Determine the (x, y) coordinate at the center of the cell enclosing the given text.  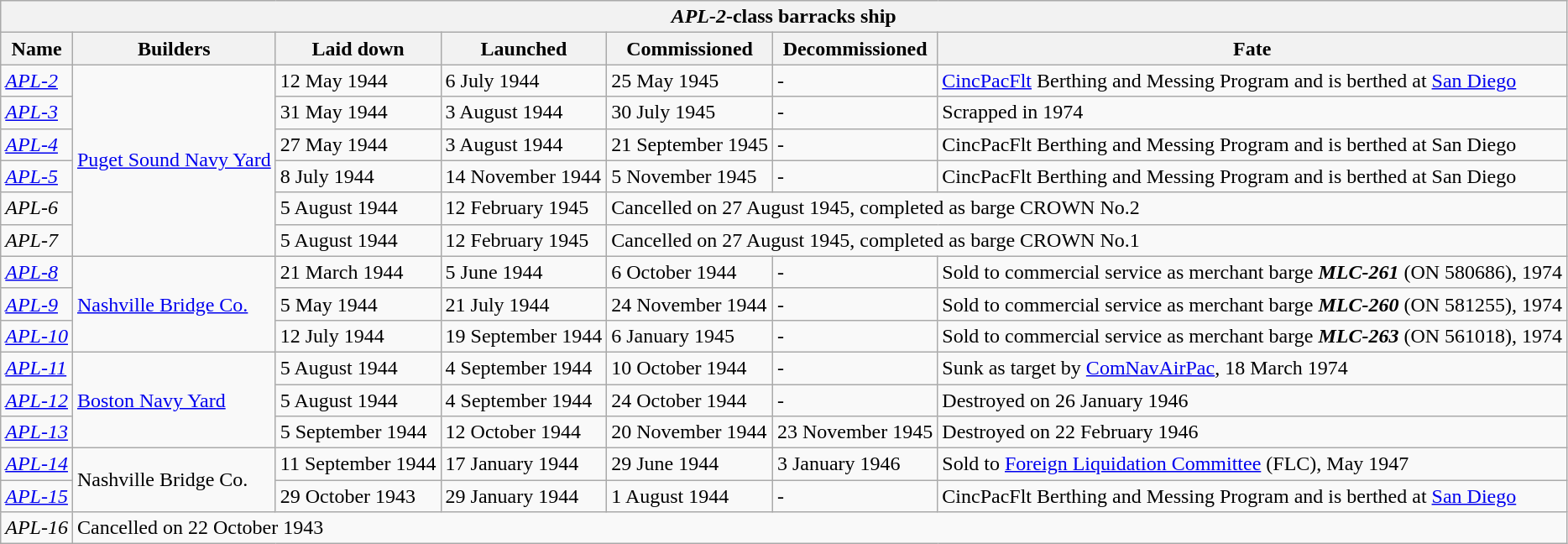
6 January 1945 (690, 336)
3 January 1946 (855, 464)
12 May 1944 (358, 81)
21 July 1944 (524, 304)
5 November 1945 (690, 176)
1 August 1944 (690, 496)
Name (37, 49)
Boston Navy Yard (174, 400)
10 October 1944 (690, 368)
6 July 1944 (524, 81)
24 October 1944 (690, 400)
APL-13 (37, 432)
APL-10 (37, 336)
Cancelled on 27 August 1945, completed as barge CROWN No.2 (1087, 208)
APL-7 (37, 240)
17 January 1944 (524, 464)
APL-3 (37, 112)
5 May 1944 (358, 304)
APL-5 (37, 176)
APL-8 (37, 272)
Sunk as target by ComNavAirPac, 18 March 1974 (1252, 368)
29 October 1943 (358, 496)
APL-12 (37, 400)
5 June 1944 (524, 272)
23 November 1945 (855, 432)
APL-4 (37, 144)
Launched (524, 49)
19 September 1944 (524, 336)
APL-14 (37, 464)
Sold to commercial service as merchant barge MLC-261 (ON 580686), 1974 (1252, 272)
20 November 1944 (690, 432)
Decommissioned (855, 49)
29 June 1944 (690, 464)
14 November 1944 (524, 176)
31 May 1944 (358, 112)
APL-16 (37, 528)
APL-11 (37, 368)
APL-9 (37, 304)
24 November 1944 (690, 304)
21 September 1945 (690, 144)
APL-2 (37, 81)
Laid down (358, 49)
APL-6 (37, 208)
Sold to Foreign Liquidation Committee (FLC), May 1947 (1252, 464)
Fate (1252, 49)
Commissioned (690, 49)
APL-15 (37, 496)
Cancelled on 22 October 1943 (819, 528)
APL-2-class barracks ship (784, 17)
27 May 1944 (358, 144)
Destroyed on 26 January 1946 (1252, 400)
Cancelled on 27 August 1945, completed as barge CROWN No.1 (1087, 240)
5 September 1944 (358, 432)
30 July 1945 (690, 112)
Builders (174, 49)
Destroyed on 22 February 1946 (1252, 432)
21 March 1944 (358, 272)
Sold to commercial service as merchant barge MLC-260 (ON 581255), 1974 (1252, 304)
12 October 1944 (524, 432)
29 January 1944 (524, 496)
6 October 1944 (690, 272)
12 July 1944 (358, 336)
Puget Sound Navy Yard (174, 160)
25 May 1945 (690, 81)
11 September 1944 (358, 464)
8 July 1944 (358, 176)
Sold to commercial service as merchant barge MLC-263 (ON 561018), 1974 (1252, 336)
Scrapped in 1974 (1252, 112)
